Capture the cell that displays the provided text and extract its (x, y) central coordinate. 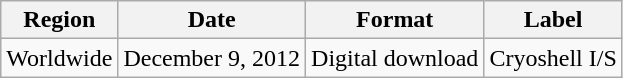
December 9, 2012 (212, 58)
Date (212, 20)
Cryoshell I/S (553, 58)
Worldwide (60, 58)
Format (395, 20)
Region (60, 20)
Digital download (395, 58)
Label (553, 20)
